Provide the (X, Y) coordinate of the cell's center where the given text is located.  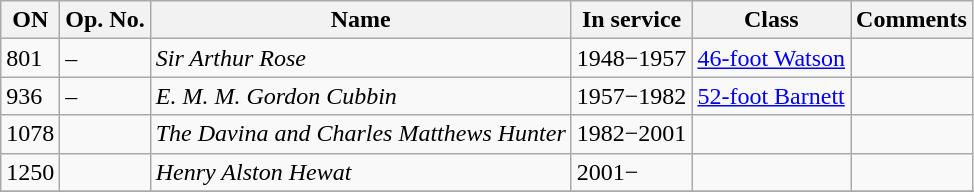
1948−1957 (632, 58)
Sir Arthur Rose (360, 58)
In service (632, 20)
936 (30, 96)
E. M. M. Gordon Cubbin (360, 96)
2001− (632, 172)
1250 (30, 172)
ON (30, 20)
1982−2001 (632, 134)
Henry Alston Hewat (360, 172)
1957−1982 (632, 96)
801 (30, 58)
Name (360, 20)
52-foot Barnett (772, 96)
The Davina and Charles Matthews Hunter (360, 134)
Comments (912, 20)
Class (772, 20)
46-foot Watson (772, 58)
1078 (30, 134)
Op. No. (105, 20)
